Detect which cell encompasses the target text, then output its (X, Y) center coordinate. 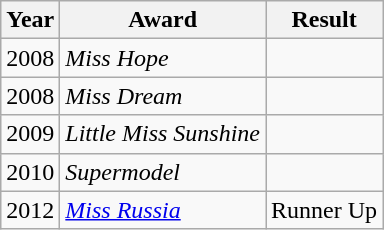
Miss Hope (163, 58)
Miss Dream (163, 96)
Runner Up (324, 210)
2009 (30, 134)
Supermodel (163, 172)
Miss Russia (163, 210)
Award (163, 20)
Year (30, 20)
2010 (30, 172)
Little Miss Sunshine (163, 134)
2012 (30, 210)
Result (324, 20)
